Find where the given text appears and provide that cell's center as (x, y) coordinate. 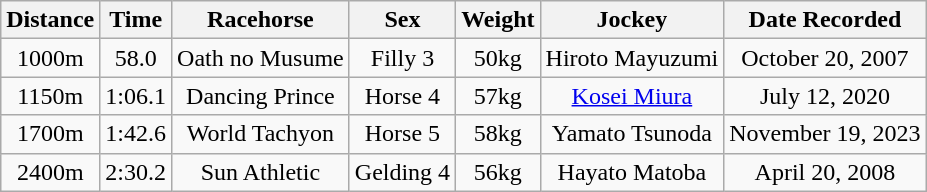
58kg (498, 134)
Sun Athletic (261, 172)
Kosei Miura (632, 96)
Date Recorded (825, 20)
Filly 3 (402, 58)
50kg (498, 58)
57kg (498, 96)
Dancing Prince (261, 96)
July 12, 2020 (825, 96)
1700m (50, 134)
World Tachyon (261, 134)
Oath no Musume (261, 58)
Horse 4 (402, 96)
58.0 (136, 58)
Gelding 4 (402, 172)
Horse 5 (402, 134)
April 20, 2008 (825, 172)
Jockey (632, 20)
Distance (50, 20)
Hiroto Mayuzumi (632, 58)
Time (136, 20)
1:06.1 (136, 96)
1:42.6 (136, 134)
Yamato Tsunoda (632, 134)
2400m (50, 172)
1150m (50, 96)
1000m (50, 58)
Weight (498, 20)
November 19, 2023 (825, 134)
2:30.2 (136, 172)
56kg (498, 172)
October 20, 2007 (825, 58)
Sex (402, 20)
Hayato Matoba (632, 172)
Racehorse (261, 20)
